Return the (x, y) coordinate for the center point of the cell that contains the specified text.  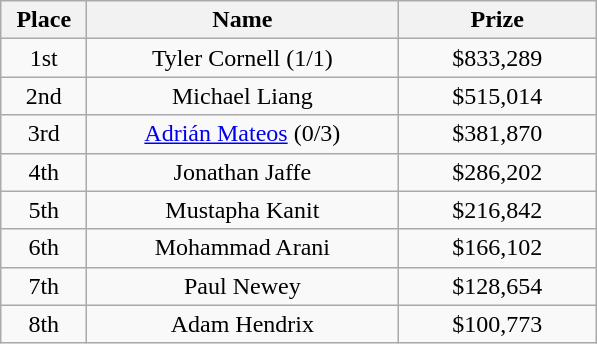
1st (44, 58)
$216,842 (498, 210)
Jonathan Jaffe (242, 172)
$100,773 (498, 324)
3rd (44, 134)
Prize (498, 20)
$128,654 (498, 286)
Paul Newey (242, 286)
Tyler Cornell (1/1) (242, 58)
$381,870 (498, 134)
Place (44, 20)
Adam Hendrix (242, 324)
$833,289 (498, 58)
Michael Liang (242, 96)
5th (44, 210)
$166,102 (498, 248)
Name (242, 20)
2nd (44, 96)
Mustapha Kanit (242, 210)
8th (44, 324)
Adrián Mateos (0/3) (242, 134)
$515,014 (498, 96)
6th (44, 248)
7th (44, 286)
$286,202 (498, 172)
Mohammad Arani (242, 248)
4th (44, 172)
